Search for the cell housing the specified text and yield its [X, Y] center coordinate. 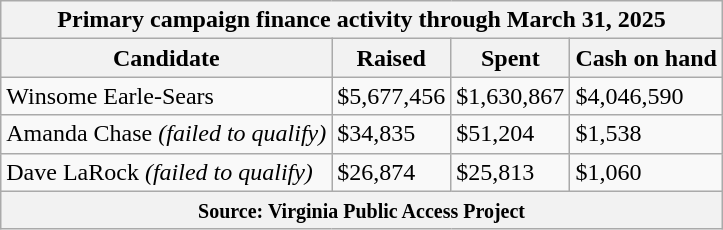
Amanda Chase (failed to qualify) [166, 134]
Dave LaRock (failed to qualify) [166, 172]
$1,060 [646, 172]
Cash on hand [646, 58]
Winsome Earle-Sears [166, 96]
$51,204 [510, 134]
Primary campaign finance activity through March 31, 2025 [362, 20]
$5,677,456 [392, 96]
Candidate [166, 58]
$26,874 [392, 172]
$25,813 [510, 172]
$1,538 [646, 134]
Spent [510, 58]
Source: Virginia Public Access Project [362, 210]
Raised [392, 58]
$1,630,867 [510, 96]
$4,046,590 [646, 96]
$34,835 [392, 134]
